Scan for the cell matching the given text and deliver its (x, y) coordinate at center. 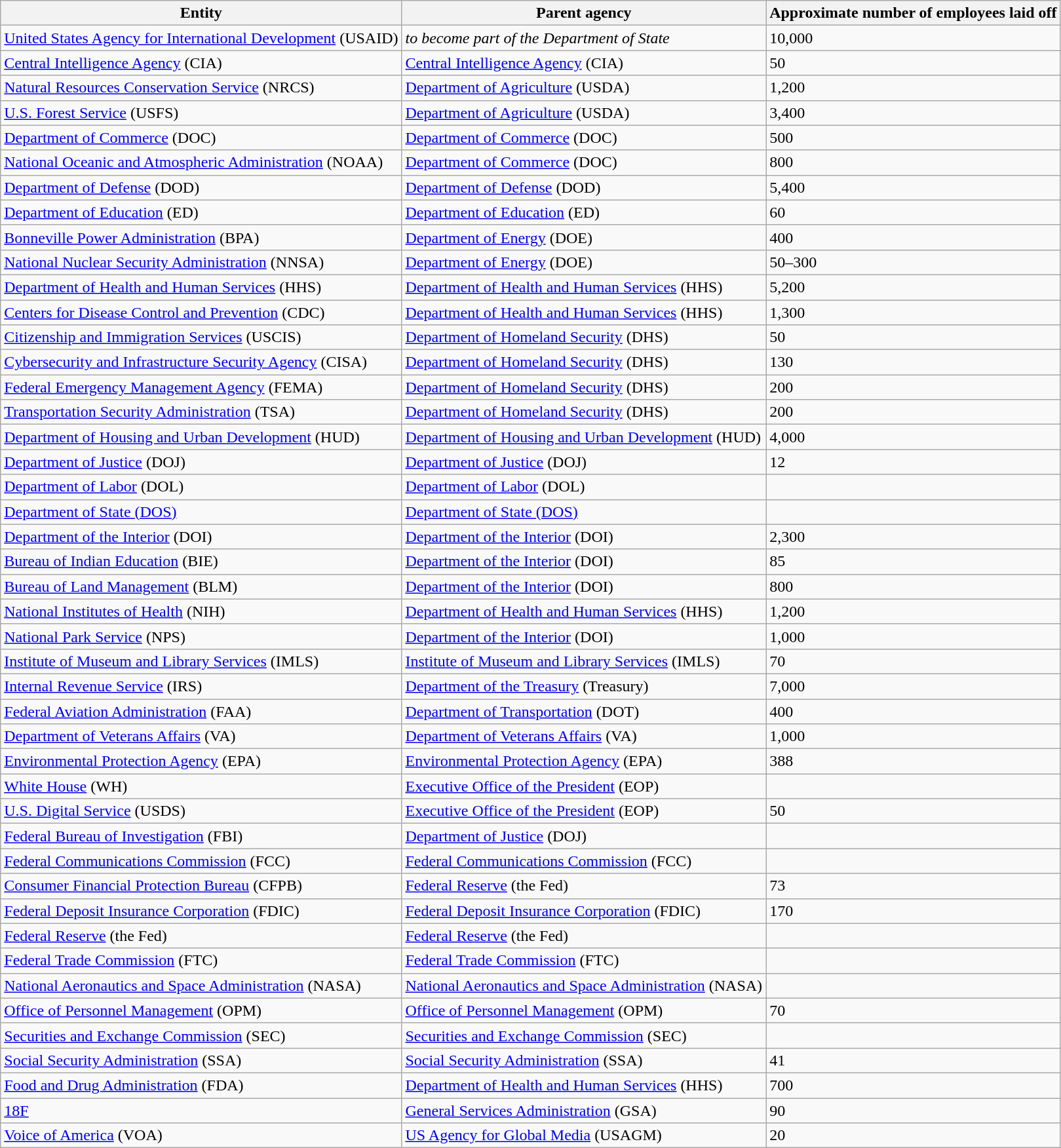
Approximate number of employees laid off (914, 13)
1,300 (914, 313)
12 (914, 462)
Federal Aviation Administration (FAA) (201, 711)
Department of Transportation (DOT) (584, 711)
Entity (201, 13)
Food and Drug Administration (FDA) (201, 1085)
60 (914, 212)
Department of the Treasury (Treasury) (584, 686)
Consumer Financial Protection Bureau (CFPB) (201, 886)
Internal Revenue Service (IRS) (201, 686)
388 (914, 761)
Centers for Disease Control and Prevention (CDC) (201, 313)
Natural Resources Conservation Service (NRCS) (201, 88)
20 (914, 1136)
National Park Service (NPS) (201, 636)
General Services Administration (GSA) (584, 1111)
18F (201, 1111)
Federal Bureau of Investigation (FBI) (201, 836)
White House (WH) (201, 786)
50–300 (914, 262)
U.S. Digital Service (USDS) (201, 811)
41 (914, 1060)
U.S. Forest Service (USFS) (201, 113)
National Nuclear Security Administration (NNSA) (201, 262)
Bureau of Indian Education (BIE) (201, 562)
3,400 (914, 113)
700 (914, 1085)
5,400 (914, 187)
4,000 (914, 437)
US Agency for Global Media (USAGM) (584, 1136)
Bonneville Power Administration (BPA) (201, 237)
Transportation Security Administration (TSA) (201, 412)
Bureau of Land Management (BLM) (201, 586)
5,200 (914, 287)
Federal Emergency Management Agency (FEMA) (201, 387)
National Oceanic and Atmospheric Administration (NOAA) (201, 163)
United States Agency for International Development (USAID) (201, 38)
Citizenship and Immigration Services (USCIS) (201, 337)
90 (914, 1111)
500 (914, 138)
Cybersecurity and Infrastructure Security Agency (CISA) (201, 362)
130 (914, 362)
to become part of the Department of State (584, 38)
Parent agency (584, 13)
National Institutes of Health (NIH) (201, 611)
Voice of America (VOA) (201, 1136)
10,000 (914, 38)
2,300 (914, 537)
7,000 (914, 686)
170 (914, 911)
85 (914, 562)
73 (914, 886)
